Search for the cell housing the specified text and yield its (x, y) center coordinate. 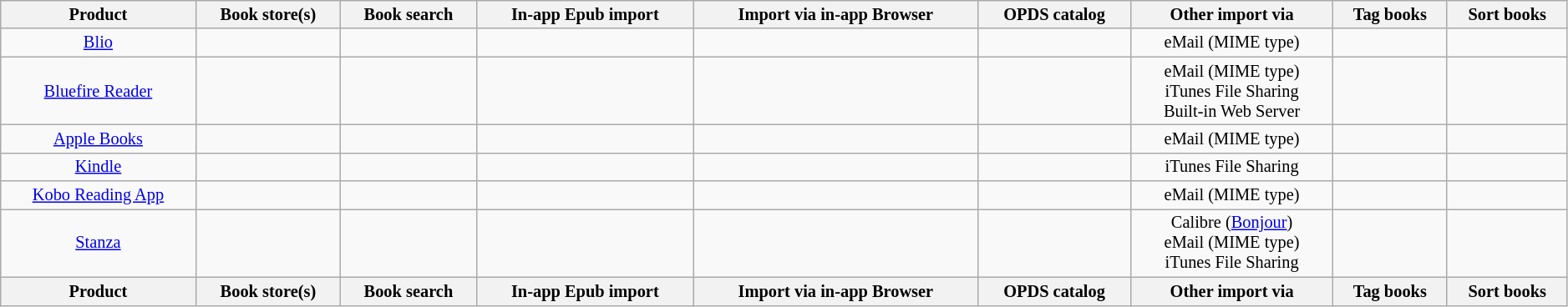
iTunes File Sharing (1232, 167)
Blio (99, 43)
Kindle (99, 167)
Apple Books (99, 138)
Calibre (Bonjour)eMail (MIME type)iTunes File Sharing (1232, 243)
Kobo Reading App (99, 195)
Stanza (99, 243)
Bluefire Reader (99, 91)
eMail (MIME type)iTunes File SharingBuilt-in Web Server (1232, 91)
